Detect which cell encompasses the target text, then output its [x, y] center coordinate. 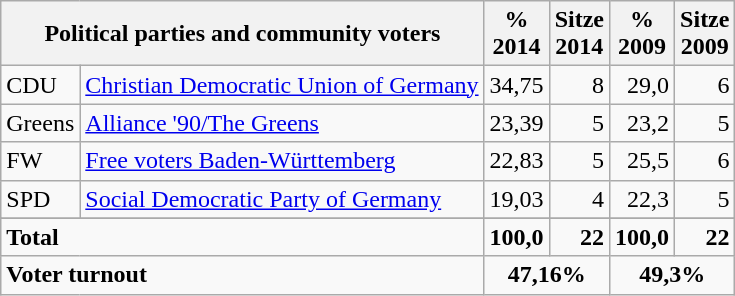
49,3% [672, 275]
Social Democratic Party of Germany [282, 199]
23,39 [516, 123]
SPD [40, 199]
Greens [40, 123]
19,03 [516, 199]
34,75 [516, 85]
8 [579, 85]
22,3 [642, 199]
23,2 [642, 123]
22,83 [516, 161]
25,5 [642, 161]
Free voters Baden-Württemberg [282, 161]
47,16% [546, 275]
Political parties and community voters [242, 34]
Christian Democratic Union of Germany [282, 85]
Alliance '90/The Greens [282, 123]
Voter turnout [242, 275]
Sitze2009 [705, 34]
CDU [40, 85]
%2014 [516, 34]
FW [40, 161]
Total [242, 237]
%2009 [642, 34]
29,0 [642, 85]
4 [579, 199]
Sitze2014 [579, 34]
